Identify which cell holds the provided text, then report its (X, Y) central coordinate. 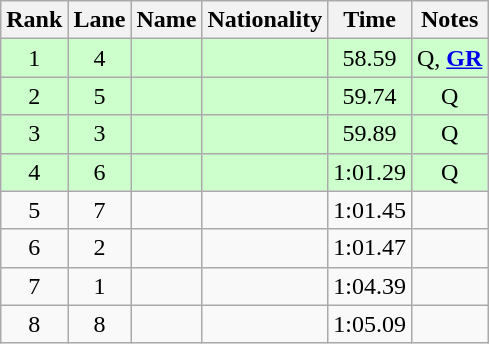
1:04.39 (370, 286)
59.74 (370, 96)
1:05.09 (370, 324)
Name (166, 20)
59.89 (370, 134)
Q, GR (449, 58)
Rank (34, 20)
1:01.45 (370, 210)
1:01.47 (370, 248)
Nationality (265, 20)
Time (370, 20)
1:01.29 (370, 172)
Notes (449, 20)
58.59 (370, 58)
Lane (100, 20)
